From the cell containing the given text, extract its center point as (X, Y) coordinate. 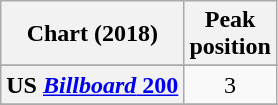
Chart (2018) (92, 34)
3 (230, 85)
Peak position (230, 34)
US Billboard 200 (92, 85)
